Provide the [x, y] coordinate of the cell's center where the given text is located.  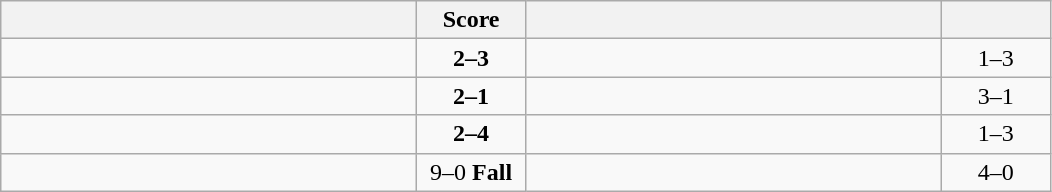
2–3 [472, 58]
4–0 [996, 172]
2–1 [472, 96]
2–4 [472, 134]
9–0 Fall [472, 172]
Score [472, 20]
3–1 [996, 96]
